Return [x, y] of the center of cell containing provided text 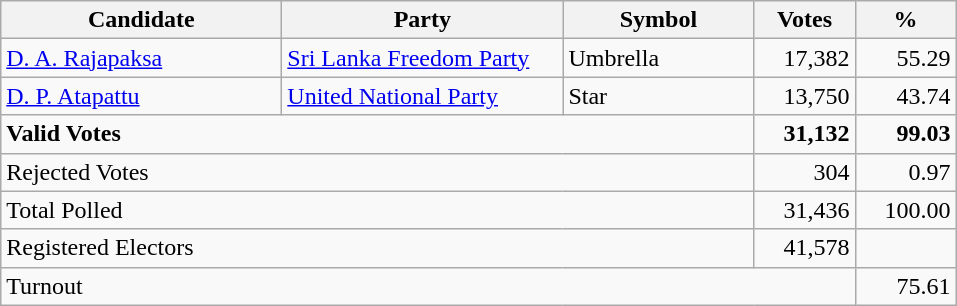
Total Polled [378, 210]
31,132 [804, 134]
United National Party [422, 96]
17,382 [804, 58]
Star [658, 96]
Rejected Votes [378, 172]
31,436 [804, 210]
Candidate [142, 20]
304 [804, 172]
43.74 [906, 96]
Votes [804, 20]
D. P. Atapattu [142, 96]
55.29 [906, 58]
Party [422, 20]
75.61 [906, 286]
13,750 [804, 96]
41,578 [804, 248]
Registered Electors [378, 248]
Umbrella [658, 58]
Valid Votes [378, 134]
Sri Lanka Freedom Party [422, 58]
99.03 [906, 134]
Turnout [428, 286]
Symbol [658, 20]
0.97 [906, 172]
D. A. Rajapaksa [142, 58]
100.00 [906, 210]
% [906, 20]
